Locate the cell with the specified text and output its [x, y] center coordinate. 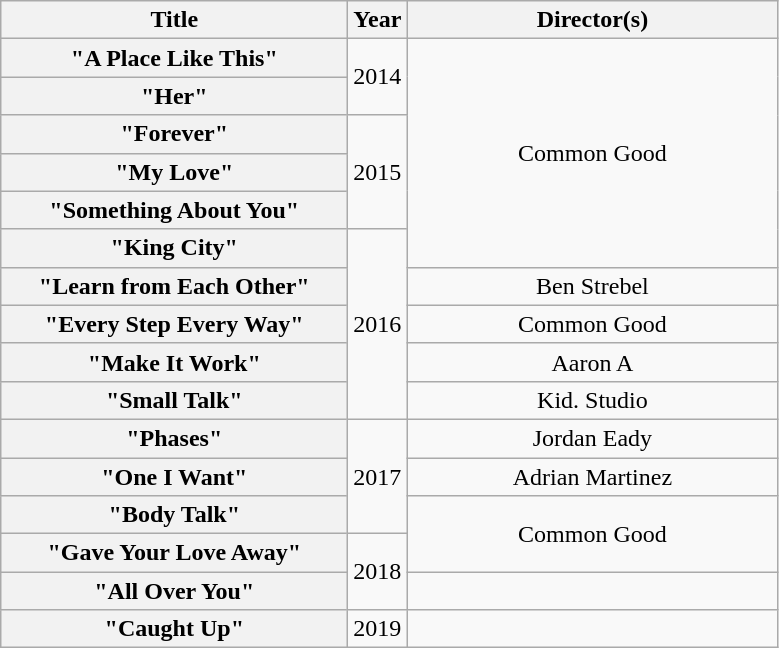
"My Love" [174, 172]
2018 [378, 572]
"King City" [174, 248]
"Forever" [174, 134]
"Every Step Every Way" [174, 324]
"Something About You" [174, 210]
"A Place Like This" [174, 58]
Title [174, 20]
2016 [378, 324]
"All Over You" [174, 591]
Aaron A [592, 362]
"Caught Up" [174, 629]
"Gave Your Love Away" [174, 553]
Jordan Eady [592, 438]
2019 [378, 629]
Ben Strebel [592, 286]
2015 [378, 172]
"Phases" [174, 438]
"Body Talk" [174, 515]
Adrian Martinez [592, 477]
"One I Want" [174, 477]
2017 [378, 476]
Kid. Studio [592, 400]
"Learn from Each Other" [174, 286]
"Her" [174, 96]
2014 [378, 77]
Year [378, 20]
Director(s) [592, 20]
"Make It Work" [174, 362]
"Small Talk" [174, 400]
